Provide the (x, y) coordinate of the cell's center where the given text is located.  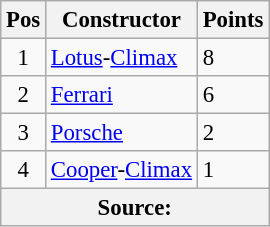
Lotus-Climax (122, 58)
Ferrari (122, 95)
Points (232, 20)
Pos (24, 20)
3 (24, 133)
6 (232, 95)
Cooper-Climax (122, 170)
Porsche (122, 133)
4 (24, 170)
8 (232, 58)
Source: (135, 208)
Constructor (122, 20)
